Pinpoint the cell where the given text exists, returning its [x, y] midpoint coordinate. 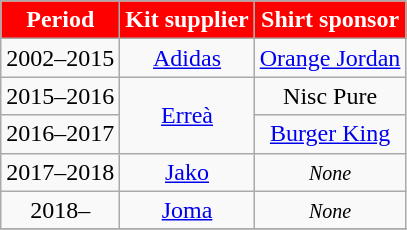
2002–2015 [60, 58]
2018– [60, 210]
Shirt sponsor [330, 20]
Orange Jordan [330, 58]
2017–2018 [60, 172]
Burger King [330, 134]
Nisc Pure [330, 96]
2015–2016 [60, 96]
Kit supplier [187, 20]
Adidas [187, 58]
2016–2017 [60, 134]
Period [60, 20]
Erreà [187, 115]
Jako [187, 172]
Joma [187, 210]
